Search for the cell housing the specified text and yield its [X, Y] center coordinate. 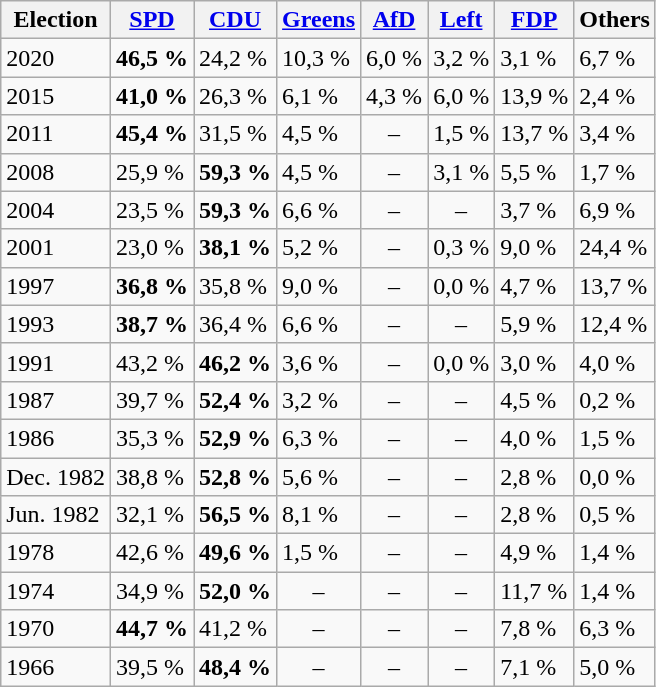
AfD [394, 20]
6,1 % [319, 96]
39,7 % [152, 400]
7,1 % [534, 667]
SPD [152, 20]
2011 [56, 134]
26,3 % [236, 96]
2020 [56, 58]
34,9 % [152, 591]
2004 [56, 210]
41,2 % [236, 629]
48,4 % [236, 667]
23,0 % [152, 248]
1987 [56, 400]
3,6 % [319, 362]
38,7 % [152, 324]
31,5 % [236, 134]
1970 [56, 629]
6,9 % [615, 210]
43,2 % [152, 362]
Left [462, 20]
8,1 % [319, 515]
1974 [56, 591]
46,2 % [236, 362]
1978 [56, 553]
Greens [319, 20]
52,0 % [236, 591]
32,1 % [152, 515]
10,3 % [319, 58]
45,4 % [152, 134]
7,8 % [534, 629]
1991 [56, 362]
3,0 % [534, 362]
2001 [56, 248]
36,4 % [236, 324]
Election [56, 20]
25,9 % [152, 172]
1993 [56, 324]
3,4 % [615, 134]
24,2 % [236, 58]
38,1 % [236, 248]
Others [615, 20]
1986 [56, 438]
3,7 % [534, 210]
23,5 % [152, 210]
0,2 % [615, 400]
2,4 % [615, 96]
11,7 % [534, 591]
5,5 % [534, 172]
0,3 % [462, 248]
0,5 % [615, 515]
41,0 % [152, 96]
2008 [56, 172]
5,2 % [319, 248]
39,5 % [152, 667]
5,6 % [319, 477]
52,8 % [236, 477]
36,8 % [152, 286]
49,6 % [236, 553]
52,9 % [236, 438]
52,4 % [236, 400]
4,7 % [534, 286]
42,6 % [152, 553]
12,4 % [615, 324]
44,7 % [152, 629]
24,4 % [615, 248]
4,9 % [534, 553]
46,5 % [152, 58]
CDU [236, 20]
Jun. 1982 [56, 515]
13,9 % [534, 96]
6,7 % [615, 58]
4,3 % [394, 96]
2015 [56, 96]
1,7 % [615, 172]
1966 [56, 667]
FDP [534, 20]
38,8 % [152, 477]
5,9 % [534, 324]
5,0 % [615, 667]
35,3 % [152, 438]
35,8 % [236, 286]
Dec. 1982 [56, 477]
1997 [56, 286]
56,5 % [236, 515]
